Search for the cell housing the specified text and yield its [x, y] center coordinate. 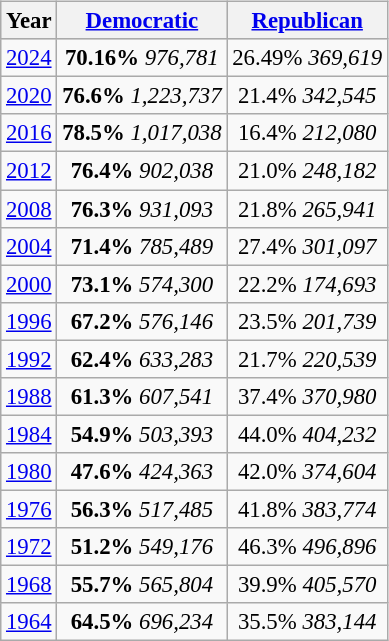
1968 [29, 584]
76.4% 902,038 [142, 171]
47.6% 424,363 [142, 472]
39.9% 405,570 [308, 584]
67.2% 576,146 [142, 321]
1980 [29, 472]
21.8% 265,941 [308, 209]
71.4% 785,489 [142, 246]
26.49% 369,619 [308, 58]
2008 [29, 209]
1992 [29, 359]
1976 [29, 509]
Year [29, 21]
51.2% 549,176 [142, 547]
2000 [29, 284]
21.4% 342,545 [308, 96]
21.7% 220,539 [308, 359]
46.3% 496,896 [308, 547]
2004 [29, 246]
56.3% 517,485 [142, 509]
2024 [29, 58]
16.4% 212,080 [308, 133]
76.6% 1,223,737 [142, 96]
64.5% 696,234 [142, 622]
1988 [29, 396]
42.0% 374,604 [308, 472]
2012 [29, 171]
22.2% 174,693 [308, 284]
23.5% 201,739 [308, 321]
1996 [29, 321]
21.0% 248,182 [308, 171]
70.16% 976,781 [142, 58]
35.5% 383,144 [308, 622]
Republican [308, 21]
73.1% 574,300 [142, 284]
55.7% 565,804 [142, 584]
78.5% 1,017,038 [142, 133]
44.0% 404,232 [308, 434]
54.9% 503,393 [142, 434]
1972 [29, 547]
2020 [29, 96]
76.3% 931,093 [142, 209]
1964 [29, 622]
41.8% 383,774 [308, 509]
37.4% 370,980 [308, 396]
2016 [29, 133]
61.3% 607,541 [142, 396]
1984 [29, 434]
27.4% 301,097 [308, 246]
Democratic [142, 21]
62.4% 633,283 [142, 359]
